Scan for the cell matching the given text and deliver its (X, Y) coordinate at center. 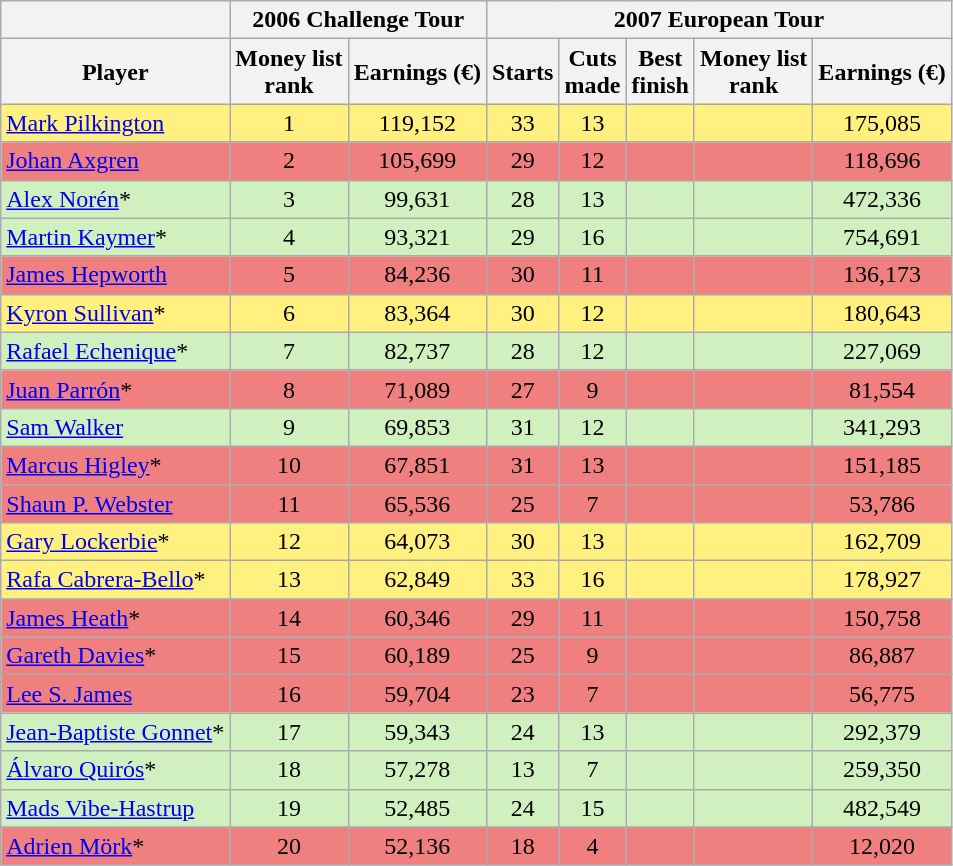
Johan Axgren (116, 161)
Rafa Cabrera-Bello* (116, 580)
69,853 (417, 427)
Gary Lockerbie* (116, 542)
Player (116, 72)
2007 European Tour (720, 20)
Adrien Mörk* (116, 846)
150,758 (882, 618)
Cutsmade (592, 72)
Starts (523, 72)
Alex Norén* (116, 199)
227,069 (882, 351)
17 (289, 732)
56,775 (882, 694)
52,136 (417, 846)
84,236 (417, 275)
472,336 (882, 199)
10 (289, 465)
105,699 (417, 161)
259,350 (882, 770)
23 (523, 694)
14 (289, 618)
151,185 (882, 465)
James Heath* (116, 618)
82,737 (417, 351)
Gareth Davies* (116, 656)
Marcus Higley* (116, 465)
Mark Pilkington (116, 123)
83,364 (417, 313)
12,020 (882, 846)
180,643 (882, 313)
Sam Walker (116, 427)
60,189 (417, 656)
482,549 (882, 808)
Martin Kaymer* (116, 237)
5 (289, 275)
65,536 (417, 503)
341,293 (882, 427)
86,887 (882, 656)
64,073 (417, 542)
3 (289, 199)
Juan Parrón* (116, 389)
20 (289, 846)
Bestfinish (660, 72)
119,152 (417, 123)
53,786 (882, 503)
60,346 (417, 618)
Álvaro Quirós* (116, 770)
Lee S. James (116, 694)
162,709 (882, 542)
754,691 (882, 237)
2 (289, 161)
59,343 (417, 732)
2006 Challenge Tour (358, 20)
Jean-Baptiste Gonnet* (116, 732)
59,704 (417, 694)
52,485 (417, 808)
Mads Vibe-Hastrup (116, 808)
136,173 (882, 275)
Shaun P. Webster (116, 503)
62,849 (417, 580)
93,321 (417, 237)
71,089 (417, 389)
8 (289, 389)
292,379 (882, 732)
27 (523, 389)
118,696 (882, 161)
178,927 (882, 580)
Rafael Echenique* (116, 351)
19 (289, 808)
Kyron Sullivan* (116, 313)
99,631 (417, 199)
175,085 (882, 123)
6 (289, 313)
James Hepworth (116, 275)
81,554 (882, 389)
67,851 (417, 465)
57,278 (417, 770)
1 (289, 123)
